Identify which cell holds the provided text, then report its (x, y) central coordinate. 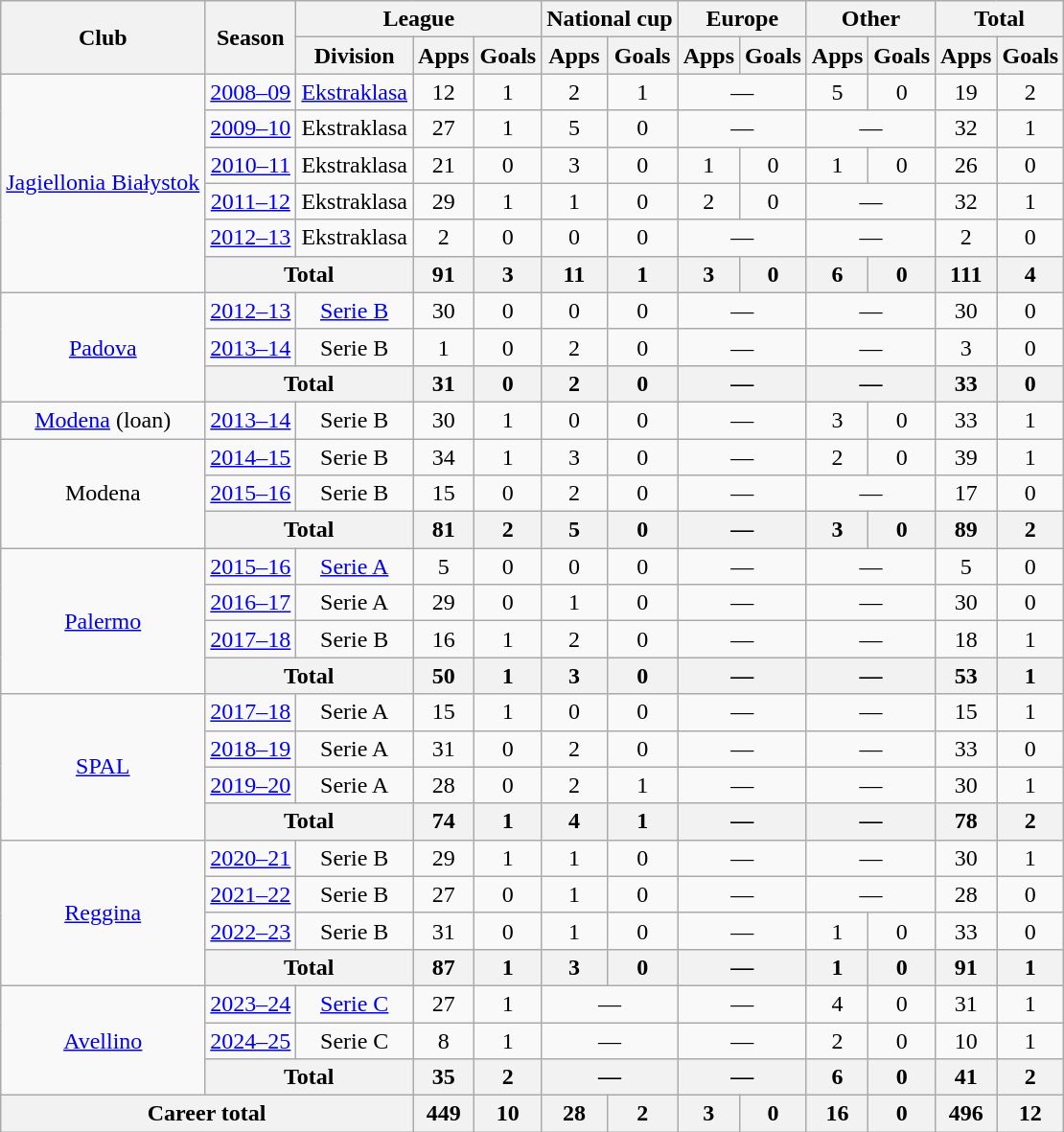
Division (355, 56)
449 (444, 1114)
Modena (loan) (104, 420)
39 (966, 457)
National cup (610, 19)
2014–15 (251, 457)
SPAL (104, 767)
2008–09 (251, 92)
26 (966, 165)
Jagiellonia Białystok (104, 183)
League (419, 19)
Modena (104, 494)
Career total (207, 1114)
81 (444, 530)
78 (966, 821)
Club (104, 37)
Padova (104, 347)
Avellino (104, 1040)
21 (444, 165)
2020–21 (251, 858)
Other (870, 19)
2016–17 (251, 603)
2023–24 (251, 1004)
2018–19 (251, 749)
19 (966, 92)
41 (966, 1077)
2021–22 (251, 894)
496 (966, 1114)
Reggina (104, 913)
89 (966, 530)
74 (444, 821)
2024–25 (251, 1040)
11 (574, 274)
2011–12 (251, 201)
2009–10 (251, 128)
2010–11 (251, 165)
111 (966, 274)
2019–20 (251, 785)
8 (444, 1040)
34 (444, 457)
50 (444, 676)
2022–23 (251, 931)
35 (444, 1077)
Europe (742, 19)
18 (966, 639)
87 (444, 967)
53 (966, 676)
Palermo (104, 621)
17 (966, 494)
Season (251, 37)
